Return (X, Y) of the center of cell containing provided text 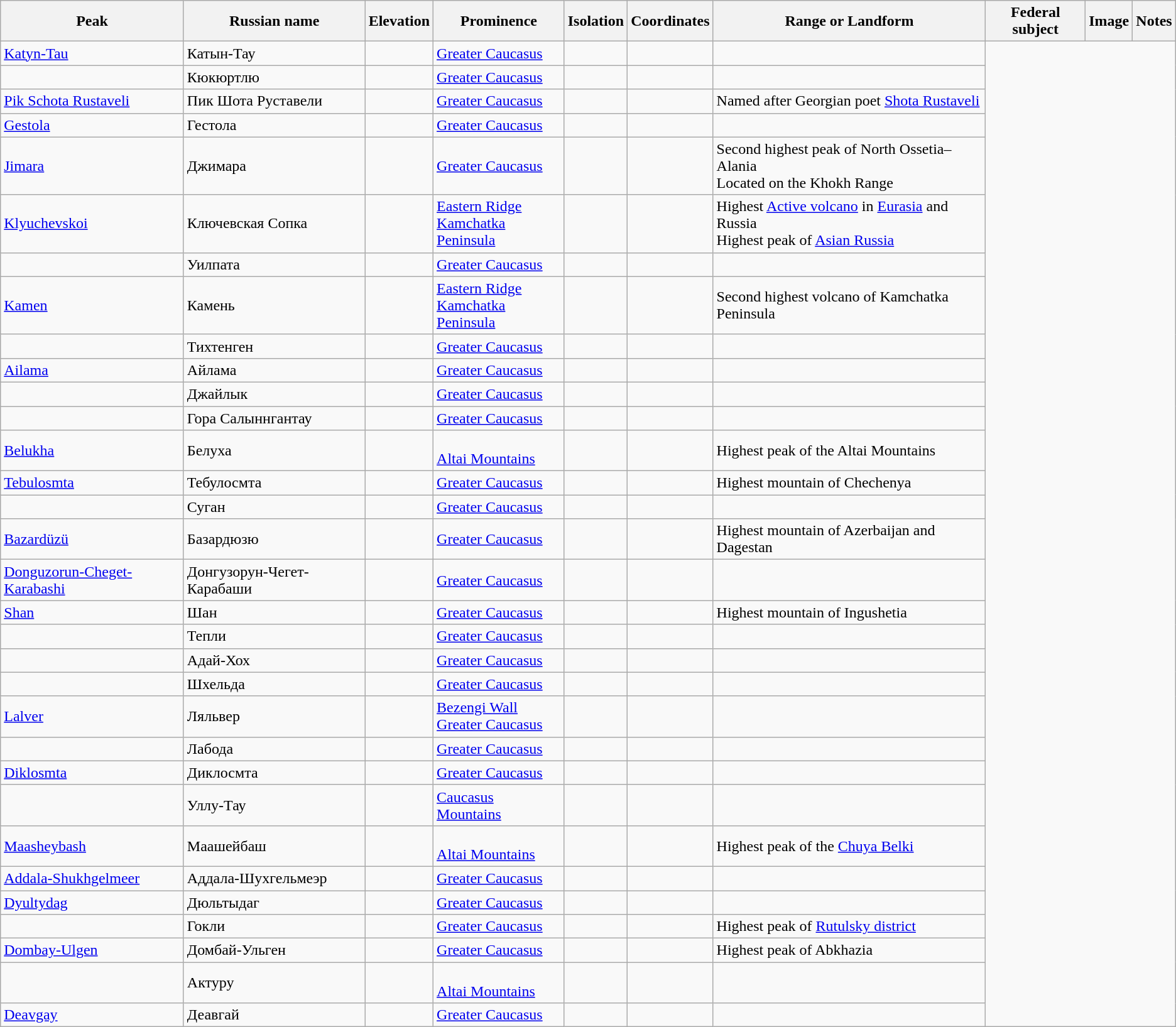
Notes (1154, 21)
Пик Шота Руставели (274, 101)
Дюльтыдаг (274, 903)
Джайлык (274, 394)
Dombay-Ulgen (92, 950)
Dyultydag (92, 903)
Шхельда (274, 684)
Маашейбаш (274, 845)
Diklosmta (92, 773)
Айлама (274, 370)
Klyuchevskoi (92, 224)
Highest Active volcano in Eurasia and RussiaHighest peak of Asian Russia (849, 224)
Гора Салыннгантау (274, 418)
Highest mountain of Ingushetia (849, 612)
Russian name (274, 21)
Кюкюртлю (274, 77)
Лабода (274, 749)
Гестола (274, 125)
Домбай-Ульген (274, 950)
Addala-Shukhgelmeer (92, 878)
Lalver (92, 716)
Ляльвер (274, 716)
Bezengi WallGreater Caucasus (499, 716)
Белуха (274, 451)
Highest peak of the Altai Mountains (849, 451)
Тепли (274, 636)
Named after Georgian poet Shota Rustaveli (849, 101)
Джимара (274, 166)
Gestola (92, 125)
Belukha (92, 451)
Ailama (92, 370)
Гокли (274, 926)
Second highest volcano of Kamchatka Peninsula (849, 305)
Highest peak of Rutulsky district (849, 926)
Катын-Тау (274, 53)
Jimara (92, 166)
Bazardüzü (92, 539)
Coordinates (670, 21)
Актуру (274, 982)
Federal subject (1035, 21)
Деавгай (274, 1015)
Tebulosmta (92, 483)
Pik Schota Rustaveli (92, 101)
Prominence (499, 21)
Суган (274, 507)
Highest peak of the Chuya Belki (849, 845)
Image (1109, 21)
Ключевская Сопка (274, 224)
Уллу-Тау (274, 805)
Maasheybash (92, 845)
Базардюзю (274, 539)
Аддала-Шухгельмеэр (274, 878)
Highest mountain of Chechenya (849, 483)
Донгузорун-Чегет-Карабаши (274, 580)
Deavgay (92, 1015)
Peak (92, 21)
Уилпата (274, 264)
Highest peak of Abkhazia (849, 950)
Тебулосмта (274, 483)
Donguzorun-Cheget-Karabashi (92, 580)
Range or Landform (849, 21)
Shan (92, 612)
Диклосмта (274, 773)
Second highest peak of North Ossetia–AlaniaLocated on the Khokh Range (849, 166)
Caucasus Mountains (499, 805)
Highest mountain of Azerbaijan and Dagestan (849, 539)
Тихтенген (274, 346)
Шан (274, 612)
Адай-Хох (274, 660)
Kamen (92, 305)
Камень (274, 305)
Isolation (596, 21)
Elevation (399, 21)
Katyn-Tau (92, 53)
